Determine the [x, y] coordinate at the center of the cell enclosing the given text.  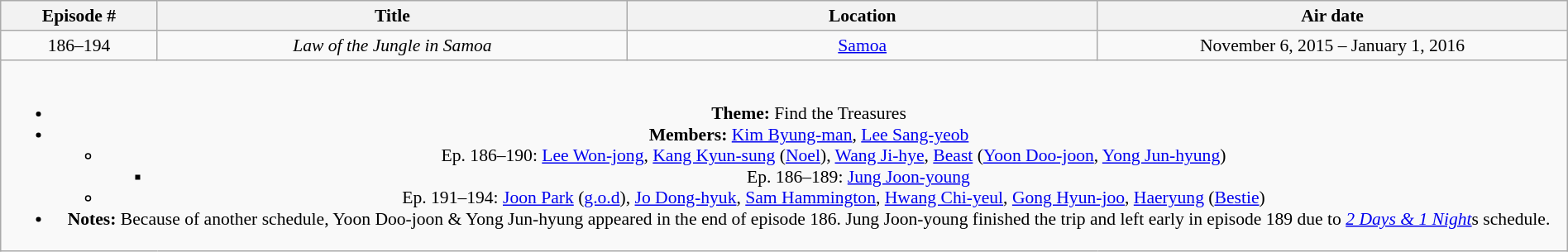
Location [863, 16]
Samoa [863, 45]
186–194 [79, 45]
Episode # [79, 16]
Law of the Jungle in Samoa [392, 45]
November 6, 2015 – January 1, 2016 [1332, 45]
Air date [1332, 16]
Title [392, 16]
